Provide the [X, Y] coordinate of the cell's center where the given text is located.  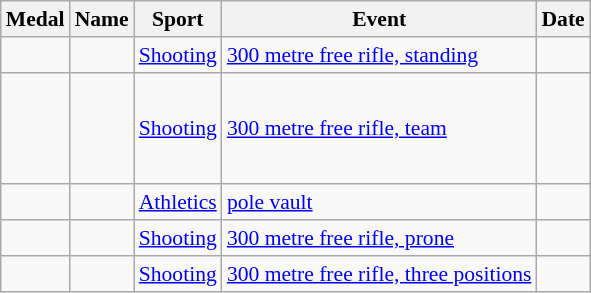
pole vault [380, 203]
300 metre free rifle, prone [380, 238]
Athletics [178, 203]
Event [380, 19]
300 metre free rifle, standing [380, 55]
300 metre free rifle, team [380, 128]
300 metre free rifle, three positions [380, 274]
Sport [178, 19]
Name [102, 19]
Medal [36, 19]
Date [562, 19]
